Search for the cell housing the specified text and yield its (X, Y) center coordinate. 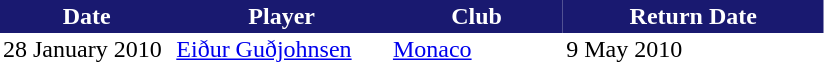
Club (476, 16)
Return Date (693, 16)
Date (86, 16)
Player (282, 16)
